Provide the (X, Y) coordinate of the cell's center where the given text is located.  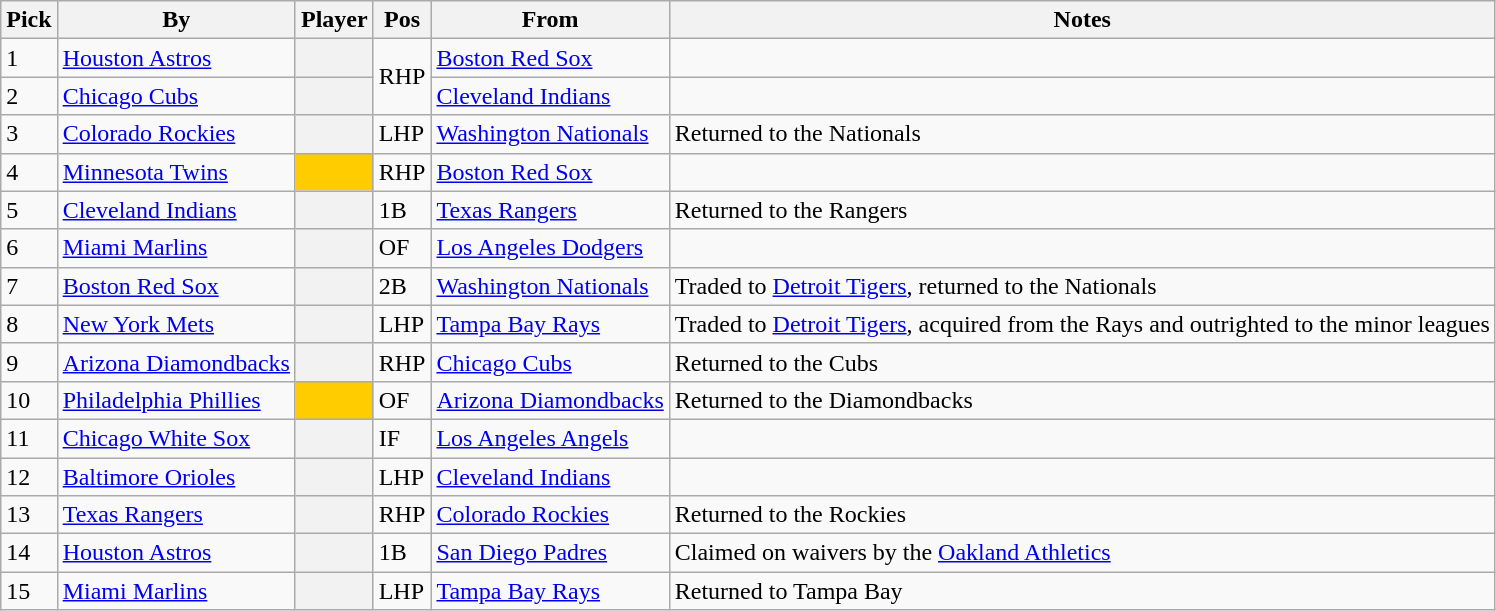
From (550, 20)
7 (29, 286)
Chicago White Sox (176, 438)
IF (402, 438)
Returned to Tampa Bay (1082, 591)
10 (29, 400)
Pos (402, 20)
Minnesota Twins (176, 172)
San Diego Padres (550, 553)
2 (29, 96)
Player (334, 20)
Returned to the Cubs (1082, 362)
11 (29, 438)
Los Angeles Dodgers (550, 248)
Returned to the Diamondbacks (1082, 400)
2B (402, 286)
Baltimore Orioles (176, 477)
9 (29, 362)
14 (29, 553)
12 (29, 477)
13 (29, 515)
Los Angeles Angels (550, 438)
Returned to the Nationals (1082, 134)
By (176, 20)
Philadelphia Phillies (176, 400)
3 (29, 134)
Traded to Detroit Tigers, returned to the Nationals (1082, 286)
1 (29, 58)
Returned to the Rangers (1082, 210)
Pick (29, 20)
Notes (1082, 20)
Returned to the Rockies (1082, 515)
15 (29, 591)
5 (29, 210)
4 (29, 172)
6 (29, 248)
Traded to Detroit Tigers, acquired from the Rays and outrighted to the minor leagues (1082, 324)
Claimed on waivers by the Oakland Athletics (1082, 553)
New York Mets (176, 324)
8 (29, 324)
